Determine the [x, y] coordinate at the center of the cell enclosing the given text.  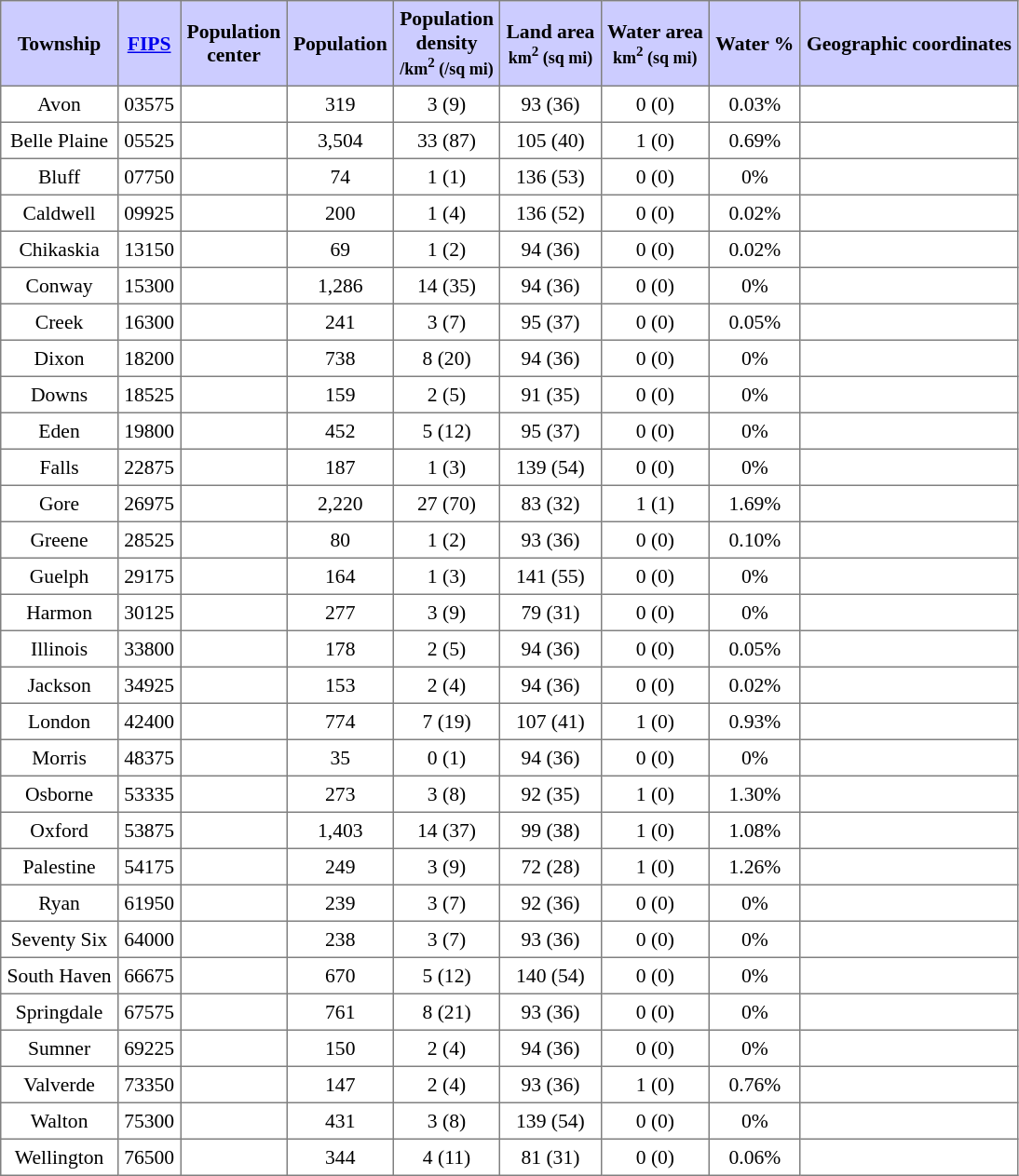
Dixon [60, 358]
147 [340, 1084]
140 (54) [550, 976]
452 [340, 430]
2,220 [340, 503]
Wellington [60, 1156]
Sumner [60, 1048]
239 [340, 903]
Gore [60, 503]
431 [340, 1121]
0.10% [755, 540]
22875 [149, 467]
03575 [149, 104]
London [60, 721]
05525 [149, 140]
774 [340, 721]
241 [340, 322]
91 (35) [550, 395]
29175 [149, 575]
99 (38) [550, 831]
164 [340, 575]
1,286 [340, 285]
Springdale [60, 1011]
8 (20) [446, 358]
761 [340, 1011]
249 [340, 866]
83 (32) [550, 503]
42400 [149, 721]
27 (70) [446, 503]
1.69% [755, 503]
Eden [60, 430]
1.30% [755, 793]
238 [340, 939]
Population [340, 44]
48375 [149, 758]
0.93% [755, 721]
07750 [149, 177]
136 (53) [550, 177]
107 (41) [550, 721]
273 [340, 793]
67575 [149, 1011]
Bluff [60, 177]
61950 [149, 903]
0.76% [755, 1084]
14 (35) [446, 285]
Township [60, 44]
344 [340, 1156]
18525 [149, 395]
Caldwell [60, 212]
1,403 [340, 831]
26975 [149, 503]
81 (31) [550, 1156]
Conway [60, 285]
76500 [149, 1156]
Avon [60, 104]
19800 [149, 430]
Geographic coordinates [909, 44]
0.06% [755, 1156]
738 [340, 358]
3,504 [340, 140]
Water % [755, 44]
178 [340, 648]
72 (28) [550, 866]
Chikaskia [60, 250]
Palestine [60, 866]
92 (36) [550, 903]
75300 [149, 1121]
105 (40) [550, 140]
136 (52) [550, 212]
Creek [60, 322]
35 [340, 758]
Falls [60, 467]
92 (35) [550, 793]
153 [340, 685]
159 [340, 395]
Illinois [60, 648]
53335 [149, 793]
13150 [149, 250]
69 [340, 250]
200 [340, 212]
0.03% [755, 104]
Valverde [60, 1084]
66675 [149, 976]
Greene [60, 540]
54175 [149, 866]
South Haven [60, 976]
18200 [149, 358]
34925 [149, 685]
Oxford [60, 831]
Morris [60, 758]
64000 [149, 939]
Walton [60, 1121]
Jackson [60, 685]
73350 [149, 1084]
0 (1) [446, 758]
4 (11) [446, 1156]
33800 [149, 648]
187 [340, 467]
7 (19) [446, 721]
Seventy Six [60, 939]
0.69% [755, 140]
53875 [149, 831]
Water areakm2 (sq mi) [655, 44]
Harmon [60, 613]
Populationdensity/km2 (/sq mi) [446, 44]
1.26% [755, 866]
8 (21) [446, 1011]
319 [340, 104]
74 [340, 177]
141 (55) [550, 575]
33 (87) [446, 140]
80 [340, 540]
Downs [60, 395]
Ryan [60, 903]
670 [340, 976]
FIPS [149, 44]
150 [340, 1048]
15300 [149, 285]
16300 [149, 322]
1 (4) [446, 212]
Osborne [60, 793]
Land areakm2 (sq mi) [550, 44]
30125 [149, 613]
Belle Plaine [60, 140]
69225 [149, 1048]
Populationcenter [234, 44]
79 (31) [550, 613]
277 [340, 613]
09925 [149, 212]
1.08% [755, 831]
14 (37) [446, 831]
Guelph [60, 575]
28525 [149, 540]
